Determine the (X, Y) coordinate at the center of the cell enclosing the given text.  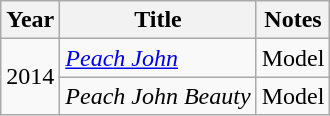
Peach John (158, 58)
Title (158, 20)
Peach John Beauty (158, 96)
Notes (293, 20)
Year (30, 20)
2014 (30, 77)
